Identify which cell holds the provided text, then report its (x, y) central coordinate. 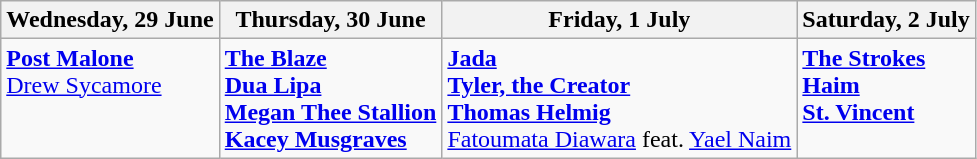
Friday, 1 July (620, 20)
Saturday, 2 July (886, 20)
Wednesday, 29 June (110, 20)
The StrokesHaimSt. Vincent (886, 98)
The BlazeDua LipaMegan Thee StallionKacey Musgraves (330, 98)
JadaTyler, the CreatorThomas HelmigFatoumata Diawara feat. Yael Naim (620, 98)
Thursday, 30 June (330, 20)
Post MaloneDrew Sycamore (110, 98)
